Capture the cell that displays the provided text and extract its (x, y) central coordinate. 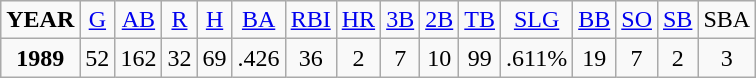
3 (727, 58)
G (98, 20)
19 (594, 58)
H (214, 20)
SBA (727, 20)
36 (310, 58)
R (180, 20)
10 (440, 58)
99 (480, 58)
69 (214, 58)
.611% (537, 58)
BB (594, 20)
.426 (258, 58)
SLG (537, 20)
162 (138, 58)
2B (440, 20)
AB (138, 20)
52 (98, 58)
HR (358, 20)
SB (677, 20)
32 (180, 58)
1989 (40, 58)
3B (400, 20)
YEAR (40, 20)
BA (258, 20)
TB (480, 20)
RBI (310, 20)
SO (637, 20)
